Scan for the cell matching the given text and deliver its (x, y) coordinate at center. 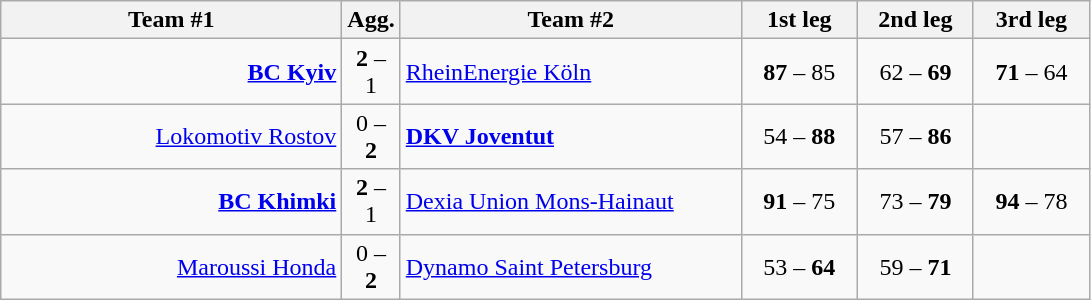
91 – 75 (799, 202)
Lokomotiv Rostov (172, 136)
Team #1 (172, 20)
Team #2 (570, 20)
73 – 79 (915, 202)
2nd leg (915, 20)
Agg. (371, 20)
53 – 64 (799, 266)
57 – 86 (915, 136)
Dexia Union Mons-Hainaut (570, 202)
Dynamo Saint Petersburg (570, 266)
1st leg (799, 20)
54 – 88 (799, 136)
BC Khimki (172, 202)
94 – 78 (1031, 202)
59 – 71 (915, 266)
Maroussi Honda (172, 266)
62 – 69 (915, 72)
RheinEnergie Köln (570, 72)
3rd leg (1031, 20)
DKV Joventut (570, 136)
87 – 85 (799, 72)
BC Kyiv (172, 72)
71 – 64 (1031, 72)
